Capture the cell that displays the provided text and extract its (X, Y) central coordinate. 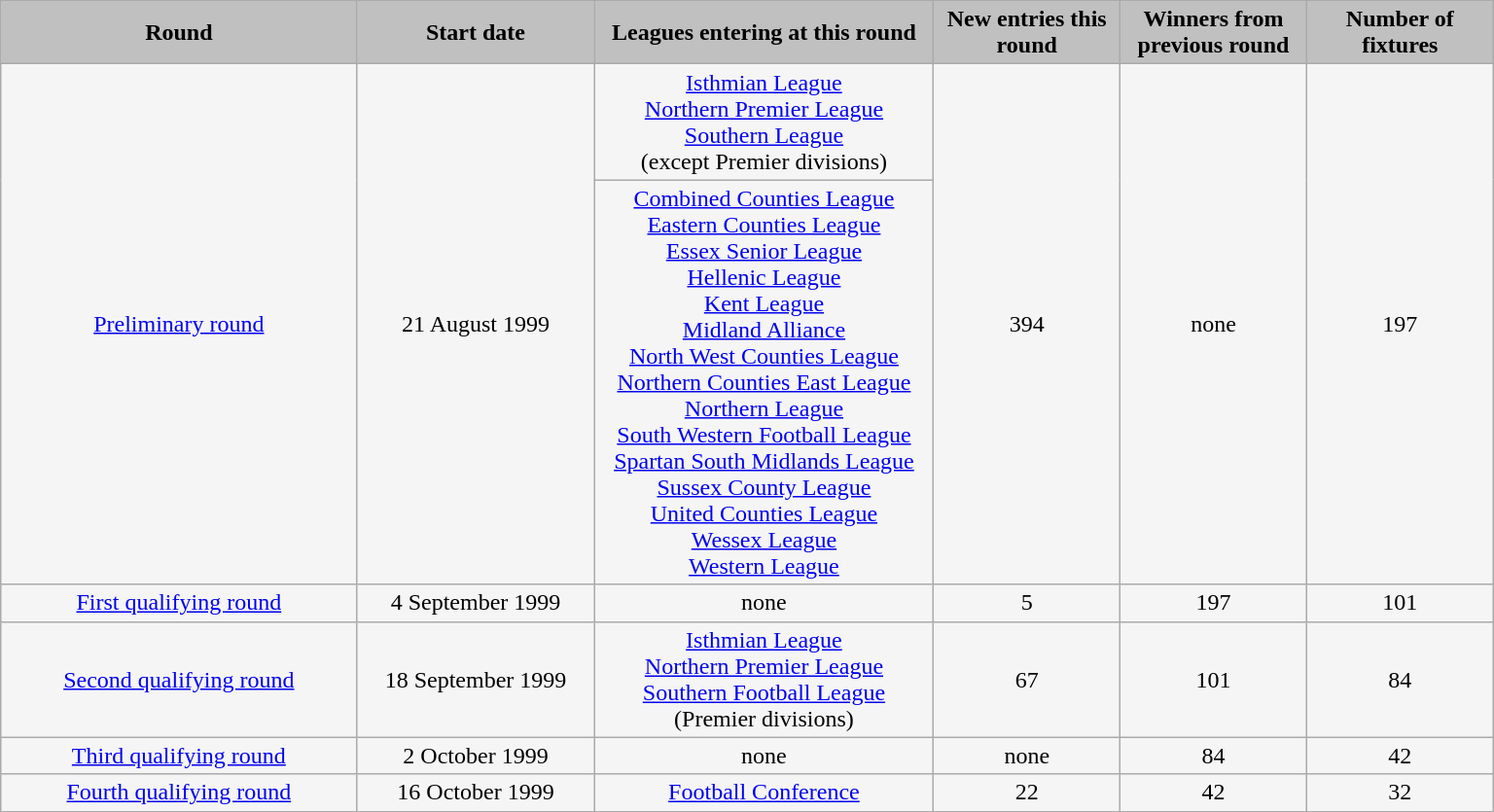
Fourth qualifying round (179, 793)
Football Conference (765, 793)
22 (1027, 793)
4 September 1999 (476, 603)
21 August 1999 (476, 325)
Leagues entering at this round (765, 33)
Preliminary round (179, 325)
5 (1027, 603)
2 October 1999 (476, 756)
18 September 1999 (476, 679)
First qualifying round (179, 603)
Winners from previous round (1214, 33)
Round (179, 33)
New entries this round (1027, 33)
Start date (476, 33)
16 October 1999 (476, 793)
Isthmian LeagueNorthern Premier LeagueSouthern League(except Premier divisions) (765, 123)
Number of fixtures (1400, 33)
32 (1400, 793)
Isthmian LeagueNorthern Premier LeagueSouthern Football League(Premier divisions) (765, 679)
394 (1027, 325)
Third qualifying round (179, 756)
67 (1027, 679)
Second qualifying round (179, 679)
